Output the (X, Y) coordinate of the center of the cell containing the given text.  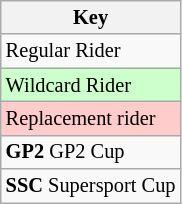
SSC Supersport Cup (91, 186)
GP2 GP2 Cup (91, 152)
Wildcard Rider (91, 85)
Replacement rider (91, 118)
Key (91, 17)
Regular Rider (91, 51)
